From the cell containing the given text, extract its center point as [x, y] coordinate. 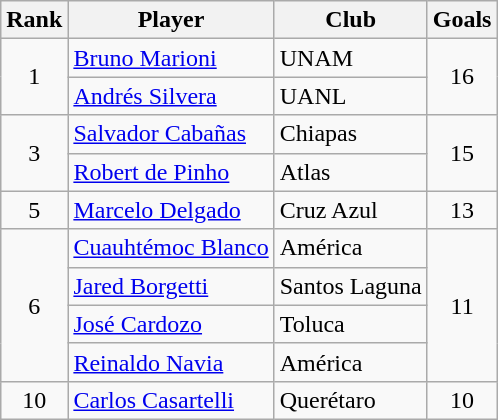
Jared Borgetti [171, 286]
15 [462, 153]
1 [34, 77]
6 [34, 305]
Bruno Marioni [171, 58]
Rank [34, 20]
José Cardozo [171, 324]
3 [34, 153]
Player [171, 20]
Goals [462, 20]
Querétaro [350, 400]
13 [462, 210]
11 [462, 305]
Andrés Silvera [171, 96]
16 [462, 77]
Club [350, 20]
UANL [350, 96]
Toluca [350, 324]
Marcelo Delgado [171, 210]
Reinaldo Navia [171, 362]
Cruz Azul [350, 210]
Robert de Pinho [171, 172]
Salvador Cabañas [171, 134]
Carlos Casartelli [171, 400]
Santos Laguna [350, 286]
UNAM [350, 58]
Cuauhtémoc Blanco [171, 248]
Atlas [350, 172]
5 [34, 210]
Chiapas [350, 134]
